Pinpoint the cell where the given text exists, returning its [x, y] midpoint coordinate. 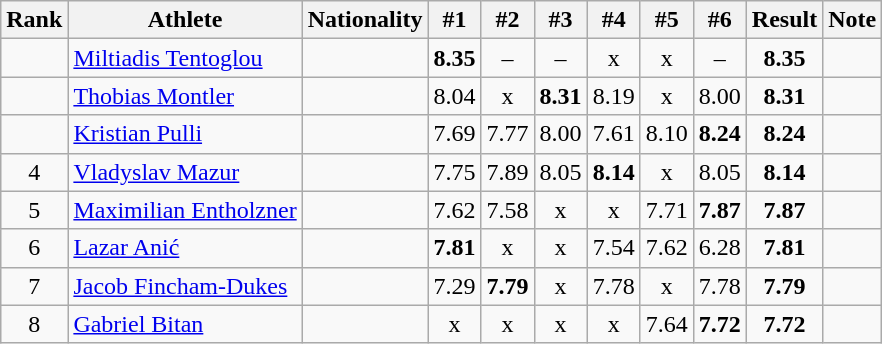
7.64 [666, 324]
Rank [34, 20]
#4 [614, 20]
#3 [560, 20]
7.71 [666, 210]
Miltiadis Tentoglou [185, 58]
6.28 [720, 248]
#5 [666, 20]
7.69 [454, 134]
8 [34, 324]
8.04 [454, 96]
7 [34, 286]
Jacob Fincham-Dukes [185, 286]
7.89 [508, 172]
8.10 [666, 134]
Nationality [365, 20]
Athlete [185, 20]
8.19 [614, 96]
Note [852, 20]
6 [34, 248]
5 [34, 210]
Lazar Anić [185, 248]
#1 [454, 20]
#2 [508, 20]
7.61 [614, 134]
Kristian Pulli [185, 134]
7.29 [454, 286]
7.54 [614, 248]
7.58 [508, 210]
Thobias Montler [185, 96]
Result [784, 20]
Maximilian Entholzner [185, 210]
#6 [720, 20]
Vladyslav Mazur [185, 172]
7.75 [454, 172]
7.77 [508, 134]
Gabriel Bitan [185, 324]
4 [34, 172]
